Provide the (X, Y) coordinate of the cell's center where the given text is located.  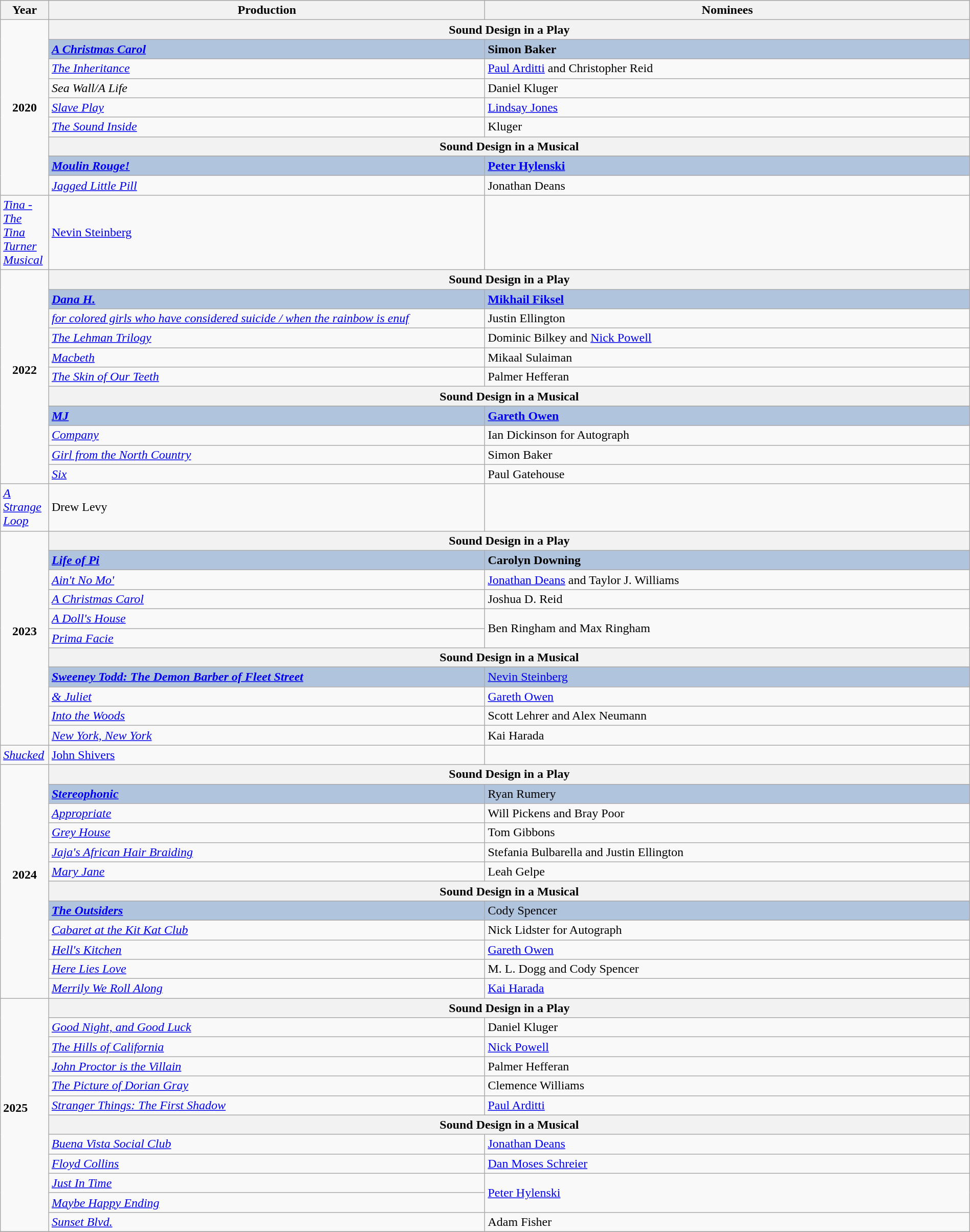
Jaja's African Hair Braiding (267, 852)
The Sound Inside (267, 127)
Ian Dickinson for Autograph (727, 435)
Merrily We Roll Along (267, 989)
Jonathan Deans and Taylor J. Williams (727, 579)
Good Night, and Good Luck (267, 1027)
Sweeney Todd: The Demon Barber of Fleet Street (267, 677)
New York, New York (267, 735)
Ryan Rumery (727, 794)
Paul Arditti (727, 1105)
Scott Lehrer and Alex Neumann (727, 716)
Tom Gibbons (727, 833)
Kluger (727, 127)
Adam Fisher (727, 1222)
Cabaret at the Kit Kat Club (267, 930)
Macbeth (267, 357)
2022 (25, 376)
The Hills of California (267, 1047)
2023 (25, 638)
Carolyn Downing (727, 560)
The Skin of Our Teeth (267, 377)
Year (25, 10)
Dominic Bilkey and Nick Powell (727, 338)
2024 (25, 882)
John Shivers (267, 755)
Jagged Little Pill (267, 185)
Prima Facie (267, 638)
Nick Lidster for Autograph (727, 930)
Girl from the North Country (267, 455)
Cody Spencer (727, 910)
for colored girls who have considered suicide / when the rainbow is enuf (267, 319)
Leah Gelpe (727, 871)
Grey House (267, 833)
Shucked (25, 755)
Sea Wall/A Life (267, 88)
Floyd Collins (267, 1163)
The Lehman Trilogy (267, 338)
Production (267, 10)
Into the Woods (267, 716)
Mary Jane (267, 871)
Company (267, 435)
Buena Vista Social Club (267, 1144)
Stranger Things: The First Shadow (267, 1105)
Hell's Kitchen (267, 950)
Clemence Williams (727, 1086)
Dan Moses Schreier (727, 1163)
Nick Powell (727, 1047)
Justin Ellington (727, 319)
Moulin Rouge! (267, 166)
A Strange Loop (25, 507)
Mikhail Fiksel (727, 299)
Ben Ringham and Max Ringham (727, 628)
Just In Time (267, 1183)
The Inheritance (267, 69)
Slave Play (267, 107)
Joshua D. Reid (727, 599)
Drew Levy (267, 507)
Maybe Happy Ending (267, 1202)
Nominees (727, 10)
A Doll's House (267, 618)
& Juliet (267, 697)
Mikaal Sulaiman (727, 357)
M. L. Dogg and Cody Spencer (727, 969)
The Picture of Dorian Gray (267, 1086)
Will Pickens and Bray Poor (727, 813)
2025 (25, 1115)
Lindsay Jones (727, 107)
Stereophonic (267, 794)
MJ (267, 416)
Stefania Bulbarella and Justin Ellington (727, 852)
2020 (25, 107)
Six (267, 474)
Here Lies Love (267, 969)
The Outsiders (267, 910)
Life of Pi (267, 560)
Tina - The Tina Turner Musical (25, 232)
Dana H. (267, 299)
Sunset Blvd. (267, 1222)
Paul Arditti and Christopher Reid (727, 69)
Appropriate (267, 813)
John Proctor is the Villain (267, 1066)
Paul Gatehouse (727, 474)
Ain't No Mo' (267, 579)
